Scan for the cell matching the given text and deliver its (x, y) coordinate at center. 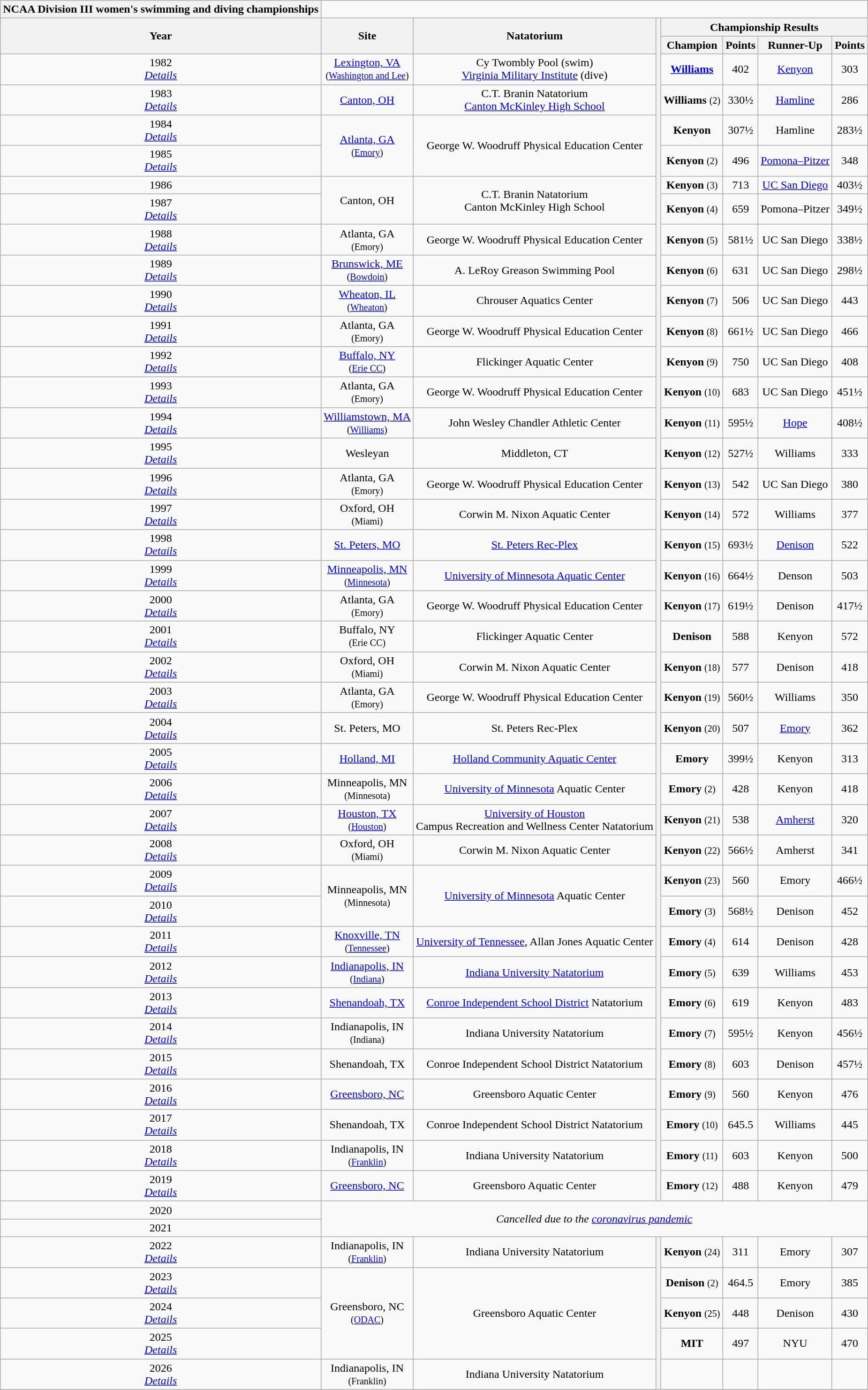
1984Details (161, 130)
577 (741, 667)
Emory (5) (692, 972)
Kenyon (6) (692, 270)
348 (850, 160)
2011Details (161, 942)
Emory (4) (692, 942)
Denison (2) (692, 1283)
320 (850, 819)
NYU (795, 1344)
457½ (850, 1064)
Holland Community Aquatic Center (535, 758)
452 (850, 911)
683 (741, 392)
408 (850, 362)
403½ (850, 185)
2005Details (161, 758)
2016Details (161, 1094)
2010Details (161, 911)
Brunswick, ME(Bowdoin) (368, 270)
Emory (11) (692, 1155)
Emory (2) (692, 789)
341 (850, 850)
2013Details (161, 1003)
456½ (850, 1033)
1993Details (161, 392)
283½ (850, 130)
631 (741, 270)
University of HoustonCampus Recreation and Wellness Center Natatorium (535, 819)
522 (850, 545)
Kenyon (3) (692, 185)
1994Details (161, 423)
581½ (741, 239)
503 (850, 575)
Emory (12) (692, 1186)
Kenyon (12) (692, 453)
566½ (741, 850)
286 (850, 99)
2001Details (161, 636)
Kenyon (7) (692, 300)
399½ (741, 758)
Kenyon (10) (692, 392)
2024Details (161, 1314)
2014Details (161, 1033)
377 (850, 514)
Kenyon (19) (692, 697)
Year (161, 36)
Natatorium (535, 36)
Kenyon (16) (692, 575)
479 (850, 1186)
659 (741, 209)
2026Details (161, 1375)
Kenyon (11) (692, 423)
445 (850, 1125)
298½ (850, 270)
568½ (741, 911)
Lexington, VA(Washington and Lee) (368, 69)
NCAA Division III women's swimming and diving championships (161, 9)
2007Details (161, 819)
A. LeRoy Greason Swimming Pool (535, 270)
333 (850, 453)
Chrouser Aquatics Center (535, 300)
588 (741, 636)
313 (850, 758)
362 (850, 728)
639 (741, 972)
Kenyon (8) (692, 331)
2002Details (161, 667)
Kenyon (20) (692, 728)
Kenyon (9) (692, 362)
Kenyon (25) (692, 1314)
MIT (692, 1344)
University of Tennessee, Allan Jones Aquatic Center (535, 942)
614 (741, 942)
2021 (161, 1228)
1990Details (161, 300)
417½ (850, 606)
2018Details (161, 1155)
1995Details (161, 453)
497 (741, 1344)
713 (741, 185)
1998Details (161, 545)
Kenyon (23) (692, 881)
2020 (161, 1210)
2022Details (161, 1252)
Kenyon (14) (692, 514)
527½ (741, 453)
2000Details (161, 606)
488 (741, 1186)
Kenyon (15) (692, 545)
1989Details (161, 270)
645.5 (741, 1125)
750 (741, 362)
Cancelled due to the coronavirus pandemic (595, 1219)
1986 (161, 185)
402 (741, 69)
John Wesley Chandler Athletic Center (535, 423)
311 (741, 1252)
Emory (8) (692, 1064)
483 (850, 1003)
2017Details (161, 1125)
2023Details (161, 1283)
560½ (741, 697)
542 (741, 484)
Kenyon (21) (692, 819)
408½ (850, 423)
470 (850, 1344)
Williams (2) (692, 99)
Kenyon (4) (692, 209)
Kenyon (13) (692, 484)
619½ (741, 606)
693½ (741, 545)
2008Details (161, 850)
451½ (850, 392)
385 (850, 1283)
349½ (850, 209)
Kenyon (17) (692, 606)
466 (850, 331)
1987Details (161, 209)
Kenyon (18) (692, 667)
Middleton, CT (535, 453)
Cy Twombly Pool (swim)Virginia Military Institute (dive) (535, 69)
Wheaton, IL(Wheaton) (368, 300)
Kenyon (22) (692, 850)
Wesleyan (368, 453)
430 (850, 1314)
Greensboro, NC(ODAC) (368, 1314)
496 (741, 160)
2025Details (161, 1344)
664½ (741, 575)
619 (741, 1003)
2015Details (161, 1064)
Runner-Up (795, 45)
2006Details (161, 789)
Denson (795, 575)
1997Details (161, 514)
Emory (3) (692, 911)
1985Details (161, 160)
500 (850, 1155)
1982Details (161, 69)
2019Details (161, 1186)
476 (850, 1094)
448 (741, 1314)
1992Details (161, 362)
Site (368, 36)
338½ (850, 239)
2003Details (161, 697)
1988Details (161, 239)
506 (741, 300)
Knoxville, TN(Tennessee) (368, 942)
2004Details (161, 728)
Williamstown, MA(Williams) (368, 423)
507 (741, 728)
Emory (9) (692, 1094)
Hope (795, 423)
2009Details (161, 881)
443 (850, 300)
307½ (741, 130)
Champion (692, 45)
Emory (7) (692, 1033)
Houston, TX(Houston) (368, 819)
1999Details (161, 575)
350 (850, 697)
1996Details (161, 484)
Kenyon (24) (692, 1252)
303 (850, 69)
661½ (741, 331)
Kenyon (5) (692, 239)
1991Details (161, 331)
330½ (741, 99)
Holland, MI (368, 758)
Emory (6) (692, 1003)
Championship Results (764, 27)
Emory (10) (692, 1125)
Kenyon (2) (692, 160)
453 (850, 972)
2012Details (161, 972)
466½ (850, 881)
380 (850, 484)
538 (741, 819)
1983Details (161, 99)
464.5 (741, 1283)
307 (850, 1252)
